Scan for the cell matching the given text and deliver its (x, y) coordinate at center. 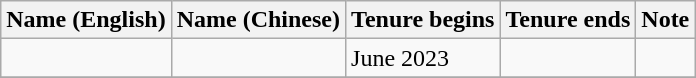
June 2023 (423, 58)
Tenure ends (568, 20)
Name (English) (86, 20)
Tenure begins (423, 20)
Name (Chinese) (258, 20)
Note (666, 20)
